Pinpoint the cell where the given text exists, returning its [x, y] midpoint coordinate. 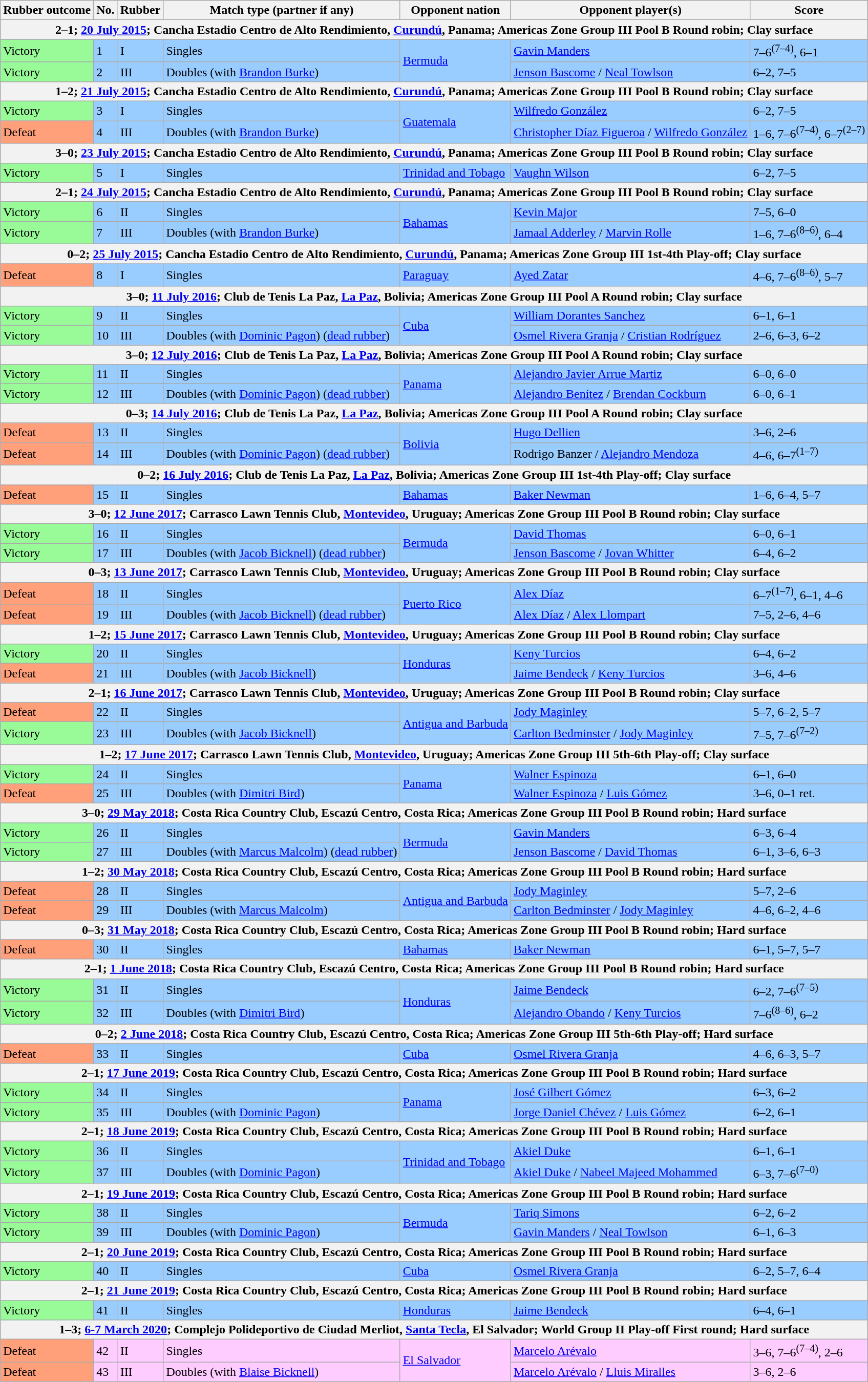
Doubles (with Blaise Bicknell) [282, 1372]
Jaime Bendeck / Keny Turcios [630, 673]
18 [105, 594]
43 [105, 1372]
4–6, 6–7(1–7) [809, 454]
33 [105, 1053]
40 [105, 1271]
6–1, 6–0 [809, 774]
Alex Díaz / Alex Llompart [630, 615]
Akiel Duke [630, 1151]
4–6, 6–3, 5–7 [809, 1053]
Doubles (with Marcus Malcolm) (dead rubber) [282, 852]
Alex Díaz [630, 594]
1–6, 7–6(8–6), 6–4 [809, 232]
7 [105, 232]
2–1; 18 June 2019; Costa Rica Country Club, Escazú Centro, Costa Rica; Americas Zone Group III Pool B Round robin; Hard surface [434, 1132]
2–1; 19 June 2019; Costa Rica Country Club, Escazú Centro, Costa Rica; Americas Zone Group III Pool B Round robin; Hard surface [434, 1193]
3–6, 7–6(7–4), 2–6 [809, 1351]
Rubber [140, 10]
2 [105, 72]
Akiel Duke / Nabeel Majeed Mohammed [630, 1173]
1–3; 6-7 March 2020; Complejo Polideportivo de Ciudad Merliot, Santa Tecla, El Salvador; World Group II Play-off First round; Hard surface [434, 1330]
Hugo Dellien [630, 433]
Alejandro Javier Arrue Martiz [630, 374]
4 [105, 132]
27 [105, 852]
Bolivia [455, 444]
6–3, 7–6(7–0) [809, 1173]
7–5, 2–6, 4–6 [809, 615]
28 [105, 891]
6–2, 6–2 [809, 1213]
1–2; 15 June 2017; Carrasco Lawn Tennis Club, Montevideo, Uruguay; Americas Zone Group III Pool B Round robin; Clay surface [434, 634]
1–2; 21 July 2015; Cancha Estadio Centro de Alto Rendimiento, Curundú, Panama; Americas Zone Group III Pool B Round robin; Clay surface [434, 91]
7–6(8–6), 6–2 [809, 1013]
25 [105, 794]
Opponent player(s) [630, 10]
6–3, 6–2 [809, 1093]
Jamaal Adderley / Marvin Rolle [630, 232]
17 [105, 553]
Rubber outcome [47, 10]
Keny Turcios [630, 654]
Walner Espinoza / Luis Gómez [630, 794]
2–1; 21 June 2019; Costa Rica Country Club, Escazú Centro, Costa Rica; Americas Zone Group III Pool B Round robin; Hard surface [434, 1291]
0–3; 13 June 2017; Carrasco Lawn Tennis Club, Montevideo, Uruguay; Americas Zone Group III Pool B Round robin; Clay surface [434, 572]
7–6(7–4), 6–1 [809, 51]
Doubles (with Marcus Malcolm) [282, 910]
Wilfredo González [630, 111]
Osmel Rivera Granja / Cristian Rodríguez [630, 335]
6–3, 6–4 [809, 833]
16 [105, 534]
31 [105, 990]
Tariq Simons [630, 1213]
39 [105, 1232]
Walner Espinoza [630, 774]
3–0; 29 May 2018; Costa Rica Country Club, Escazú Centro, Costa Rica; Americas Zone Group III Pool B Round robin; Hard surface [434, 813]
21 [105, 673]
41 [105, 1310]
24 [105, 774]
3–0; 12 July 2016; Club de Tenis La Paz, La Paz, Bolivia; Americas Zone Group III Pool A Round robin; Clay surface [434, 355]
3–0; 12 June 2017; Carrasco Lawn Tennis Club, Montevideo, Uruguay; Americas Zone Group III Pool B Round robin; Clay surface [434, 514]
6–2, 6–1 [809, 1112]
37 [105, 1173]
29 [105, 910]
38 [105, 1213]
2–1; 17 June 2019; Costa Rica Country Club, Escazú Centro, Costa Rica; Americas Zone Group III Pool B Round robin; Hard surface [434, 1073]
3–0; 11 July 2016; Club de Tenis La Paz, La Paz, Bolivia; Americas Zone Group III Pool A Round robin; Clay surface [434, 296]
Jenson Bascome / Neal Towlson [630, 72]
8 [105, 275]
34 [105, 1093]
William Dorantes Sanchez [630, 316]
Marcelo Arévalo / Lluis Miralles [630, 1372]
6–2, 5–7, 6–4 [809, 1271]
David Thomas [630, 534]
4–6, 6–2, 4–6 [809, 910]
23 [105, 733]
15 [105, 495]
Rodrigo Banzer / Alejandro Mendoza [630, 454]
Opponent nation [455, 10]
Kevin Major [630, 211]
Jenson Bascome / Jovan Whitter [630, 553]
1–6, 6–4, 5–7 [809, 495]
0–2; 16 July 2016; Club de Tenis La Paz, La Paz, Bolivia; Americas Zone Group III 1st-4th Play-off; Clay surface [434, 475]
6–1, 5–7, 5–7 [809, 949]
1–2; 17 June 2017; Carrasco Lawn Tennis Club, Montevideo, Uruguay; Americas Zone Group III 5th-6th Play-off; Clay surface [434, 755]
13 [105, 433]
6–7(1–7), 6–1, 4–6 [809, 594]
0–3; 31 May 2018; Costa Rica Country Club, Escazú Centro, Costa Rica; Americas Zone Group III Pool B Round robin; Hard surface [434, 930]
5 [105, 173]
6–0, 6–0 [809, 374]
0–3; 14 July 2016; Club de Tenis La Paz, La Paz, Bolivia; Americas Zone Group III Pool A Round robin; Clay surface [434, 413]
1–2; 30 May 2018; Costa Rica Country Club, Escazú Centro, Costa Rica; Americas Zone Group III Pool B Round robin; Hard surface [434, 871]
7–5, 7–6(7–2) [809, 733]
3–0; 23 July 2015; Cancha Estadio Centro de Alto Rendimiento, Curundú, Panama; Americas Zone Group III Pool B Round robin; Clay surface [434, 153]
Score [809, 10]
2–1; 16 June 2017; Carrasco Lawn Tennis Club, Montevideo, Uruguay; Americas Zone Group III Pool B Round robin; Clay surface [434, 693]
9 [105, 316]
Jorge Daniel Chévez / Luis Gómez [630, 1112]
5–7, 2–6 [809, 891]
2–1; 1 June 2018; Costa Rica Country Club, Escazú Centro, Costa Rica; Americas Zone Group III Pool B Round robin; Hard surface [434, 969]
Alejandro Benítez / Brendan Cockburn [630, 394]
El Salvador [455, 1361]
Marcelo Arévalo [630, 1351]
4–6, 7–6(8–6), 5–7 [809, 275]
Christopher Díaz Figueroa / Wilfredo González [630, 132]
Match type (partner if any) [282, 10]
Guatemala [455, 123]
14 [105, 454]
30 [105, 949]
10 [105, 335]
Gavin Manders / Neal Towlson [630, 1232]
6–1, 6–3 [809, 1232]
Alejandro Obando / Keny Turcios [630, 1013]
Jenson Bascome / David Thomas [630, 852]
11 [105, 374]
3–6, 4–6 [809, 673]
36 [105, 1151]
35 [105, 1112]
20 [105, 654]
2–1; 20 July 2015; Cancha Estadio Centro de Alto Rendimiento, Curundú, Panama; Americas Zone Group III Pool B Round robin; Clay surface [434, 30]
2–1; 24 July 2015; Cancha Estadio Centro de Alto Rendimiento, Curundú, Panama; Americas Zone Group III Pool B Round robin; Clay surface [434, 192]
32 [105, 1013]
Paraguay [455, 275]
1 [105, 51]
Ayed Zatar [630, 275]
5–7, 6–2, 5–7 [809, 712]
1–6, 7–6(7–4), 6–7(2–7) [809, 132]
26 [105, 833]
Puerto Rico [455, 603]
6 [105, 211]
42 [105, 1351]
No. [105, 10]
6–2, 7–6(7–5) [809, 990]
3–6, 0–1 ret. [809, 794]
2–6, 6–3, 6–2 [809, 335]
7–5, 6–0 [809, 211]
2–1; 20 June 2019; Costa Rica Country Club, Escazú Centro, Costa Rica; Americas Zone Group III Pool B Round robin; Hard surface [434, 1252]
19 [105, 615]
0–2; 25 July 2015; Cancha Estadio Centro de Alto Rendimiento, Curundú, Panama; Americas Zone Group III 1st-4th Play-off; Clay surface [434, 254]
6–4, 6–1 [809, 1310]
6–1, 3–6, 6–3 [809, 852]
Vaughn Wilson [630, 173]
22 [105, 712]
José Gilbert Gómez [630, 1093]
0–2; 2 June 2018; Costa Rica Country Club, Escazú Centro, Costa Rica; Americas Zone Group III 5th-6th Play-off; Hard surface [434, 1034]
3 [105, 111]
12 [105, 394]
